Locate the cell with the specified text and output its [x, y] center coordinate. 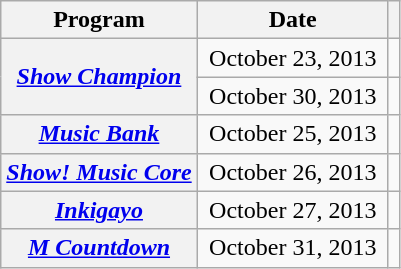
October 26, 2013 [292, 172]
Date [292, 20]
Show! Music Core [99, 172]
Show Champion [99, 77]
Music Bank [99, 134]
Program [99, 20]
October 23, 2013 [292, 58]
Inkigayo [99, 210]
October 27, 2013 [292, 210]
M Countdown [99, 248]
October 25, 2013 [292, 134]
October 31, 2013 [292, 248]
October 30, 2013 [292, 96]
